Detect which cell encompasses the target text, then output its [x, y] center coordinate. 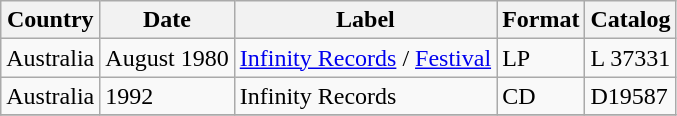
Label [365, 20]
Date [167, 20]
Infinity Records / Festival [365, 58]
1992 [167, 96]
Country [50, 20]
LP [541, 58]
Format [541, 20]
Infinity Records [365, 96]
D19587 [630, 96]
L 37331 [630, 58]
Catalog [630, 20]
CD [541, 96]
August 1980 [167, 58]
